Identify which cell holds the provided text, then report its [x, y] central coordinate. 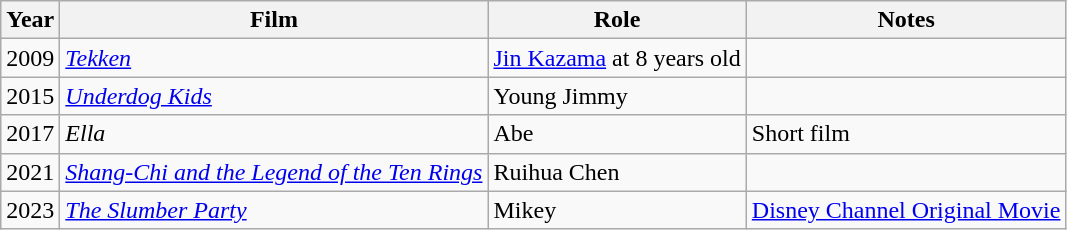
Ruihua Chen [617, 172]
Mikey [617, 210]
The Slumber Party [274, 210]
2023 [30, 210]
Tekken [274, 58]
Film [274, 20]
Year [30, 20]
Role [617, 20]
2017 [30, 134]
Abe [617, 134]
Short film [906, 134]
Notes [906, 20]
2015 [30, 96]
2009 [30, 58]
Young Jimmy [617, 96]
Disney Channel Original Movie [906, 210]
Shang-Chi and the Legend of the Ten Rings [274, 172]
Jin Kazama at 8 years old [617, 58]
2021 [30, 172]
Underdog Kids [274, 96]
Ella [274, 134]
